Detect which cell encompasses the target text, then output its [X, Y] center coordinate. 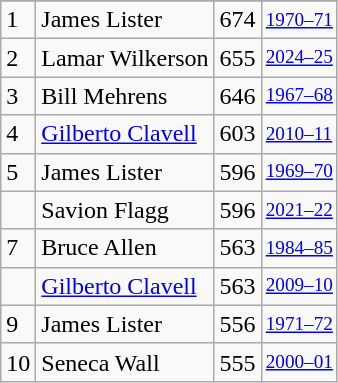
Lamar Wilkerson [125, 58]
9 [18, 324]
1969–70 [299, 172]
Seneca Wall [125, 362]
603 [238, 134]
1 [18, 20]
1971–72 [299, 324]
3 [18, 96]
2000–01 [299, 362]
7 [18, 248]
556 [238, 324]
Bill Mehrens [125, 96]
Bruce Allen [125, 248]
555 [238, 362]
2 [18, 58]
1967–68 [299, 96]
10 [18, 362]
4 [18, 134]
674 [238, 20]
2021–22 [299, 210]
655 [238, 58]
Savion Flagg [125, 210]
5 [18, 172]
646 [238, 96]
2024–25 [299, 58]
2010–11 [299, 134]
1970–71 [299, 20]
1984–85 [299, 248]
2009–10 [299, 286]
